Determine the (x, y) coordinate at the center of the cell enclosing the given text.  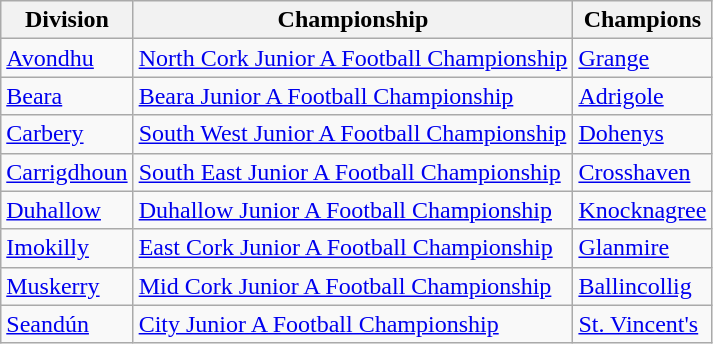
South West Junior A Football Championship (353, 134)
Carrigdhoun (67, 172)
Mid Cork Junior A Football Championship (353, 286)
Muskerry (67, 286)
Beara (67, 96)
Avondhu (67, 58)
City Junior A Football Championship (353, 324)
Duhallow Junior A Football Championship (353, 210)
St. Vincent's (642, 324)
Grange (642, 58)
Beara Junior A Football Championship (353, 96)
South East Junior A Football Championship (353, 172)
Duhallow (67, 210)
Carbery (67, 134)
Champions (642, 20)
Glanmire (642, 248)
Championship (353, 20)
Crosshaven (642, 172)
North Cork Junior A Football Championship (353, 58)
Imokilly (67, 248)
Dohenys (642, 134)
Seandún (67, 324)
Adrigole (642, 96)
Division (67, 20)
East Cork Junior A Football Championship (353, 248)
Ballincollig (642, 286)
Knocknagree (642, 210)
